Capture the cell that displays the provided text and extract its [X, Y] central coordinate. 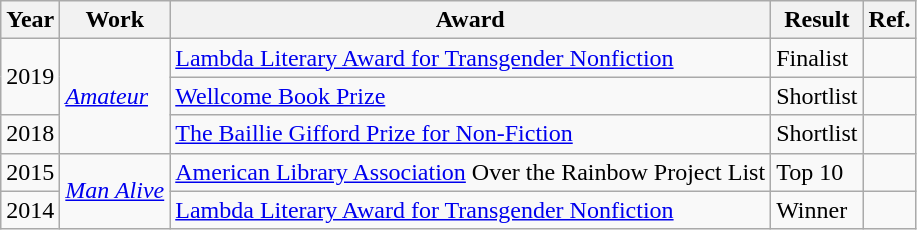
Ref. [890, 20]
Year [30, 20]
Work [115, 20]
Top 10 [817, 172]
2014 [30, 210]
Winner [817, 210]
American Library Association Over the Rainbow Project List [470, 172]
2015 [30, 172]
Amateur [115, 96]
Award [470, 20]
Finalist [817, 58]
Man Alive [115, 191]
The Baillie Gifford Prize for Non-Fiction [470, 134]
Wellcome Book Prize [470, 96]
2018 [30, 134]
2019 [30, 77]
Result [817, 20]
